Output the (X, Y) coordinate of the center of the cell containing the given text.  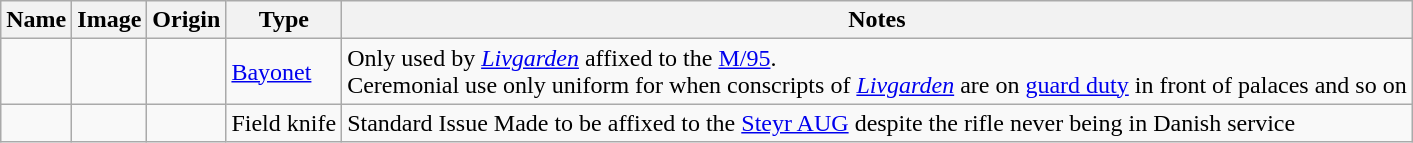
Notes (878, 20)
Image (110, 20)
Name (36, 20)
Standard Issue Made to be affixed to the Steyr AUG despite the rifle never being in Danish service (878, 123)
Origin (186, 20)
Field knife (284, 123)
Type (284, 20)
Bayonet (284, 72)
